Scan for the cell matching the given text and deliver its (x, y) coordinate at center. 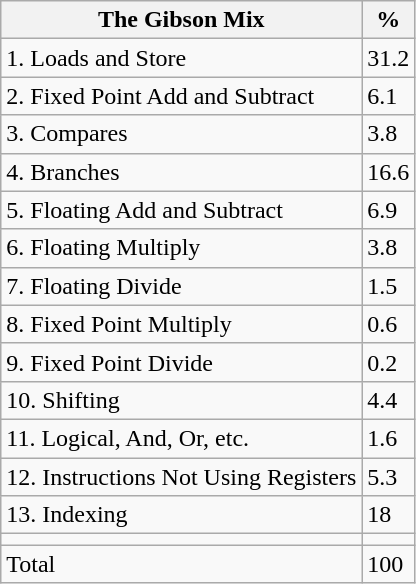
13. Indexing (182, 515)
4. Branches (182, 172)
0.6 (388, 324)
12. Instructions Not Using Registers (182, 477)
5. Floating Add and Subtract (182, 210)
11. Logical, And, Or, etc. (182, 438)
4.4 (388, 400)
9. Fixed Point Divide (182, 362)
The Gibson Mix (182, 20)
10. Shifting (182, 400)
1.5 (388, 286)
1.6 (388, 438)
16.6 (388, 172)
8. Fixed Point Multiply (182, 324)
7. Floating Divide (182, 286)
1. Loads and Store (182, 58)
18 (388, 515)
31.2 (388, 58)
3. Compares (182, 134)
6.1 (388, 96)
Total (182, 564)
100 (388, 564)
0.2 (388, 362)
5.3 (388, 477)
6.9 (388, 210)
2. Fixed Point Add and Subtract (182, 96)
% (388, 20)
6. Floating Multiply (182, 248)
